Find where the given text appears and provide that cell's center as (X, Y) coordinate. 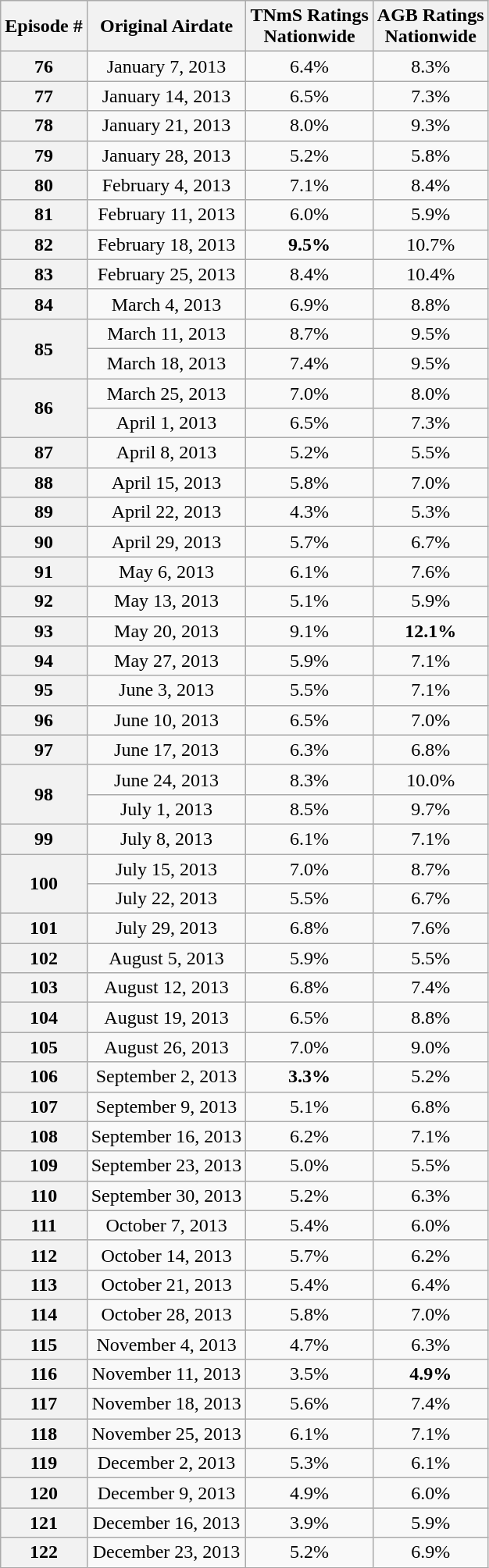
September 16, 2013 (166, 1136)
September 30, 2013 (166, 1196)
86 (44, 408)
108 (44, 1136)
10.0% (430, 779)
December 23, 2013 (166, 1552)
January 21, 2013 (166, 126)
February 11, 2013 (166, 215)
March 18, 2013 (166, 363)
April 22, 2013 (166, 512)
83 (44, 274)
79 (44, 155)
114 (44, 1314)
94 (44, 661)
January 7, 2013 (166, 66)
78 (44, 126)
121 (44, 1523)
December 16, 2013 (166, 1523)
76 (44, 66)
Episode # (44, 27)
107 (44, 1107)
June 17, 2013 (166, 750)
113 (44, 1285)
February 25, 2013 (166, 274)
81 (44, 215)
September 23, 2013 (166, 1166)
3.3% (309, 1077)
December 9, 2013 (166, 1493)
July 1, 2013 (166, 809)
102 (44, 958)
AGB RatingsNationwide (430, 27)
95 (44, 690)
June 10, 2013 (166, 720)
4.3% (309, 512)
July 8, 2013 (166, 839)
110 (44, 1196)
85 (44, 348)
October 21, 2013 (166, 1285)
April 15, 2013 (166, 483)
July 22, 2013 (166, 899)
117 (44, 1404)
118 (44, 1434)
May 13, 2013 (166, 601)
82 (44, 244)
88 (44, 483)
103 (44, 988)
9.0% (430, 1047)
September 2, 2013 (166, 1077)
96 (44, 720)
92 (44, 601)
October 14, 2013 (166, 1255)
March 11, 2013 (166, 333)
9.1% (309, 631)
August 12, 2013 (166, 988)
116 (44, 1374)
March 4, 2013 (166, 304)
January 14, 2013 (166, 96)
97 (44, 750)
August 26, 2013 (166, 1047)
Original Airdate (166, 27)
9.3% (430, 126)
December 2, 2013 (166, 1463)
May 6, 2013 (166, 572)
January 28, 2013 (166, 155)
August 19, 2013 (166, 1017)
5.6% (309, 1404)
98 (44, 794)
91 (44, 572)
August 5, 2013 (166, 958)
March 25, 2013 (166, 393)
October 28, 2013 (166, 1314)
3.9% (309, 1523)
122 (44, 1552)
100 (44, 884)
105 (44, 1047)
106 (44, 1077)
September 9, 2013 (166, 1107)
112 (44, 1255)
November 4, 2013 (166, 1344)
120 (44, 1493)
101 (44, 928)
May 27, 2013 (166, 661)
93 (44, 631)
9.7% (430, 809)
90 (44, 542)
5.0% (309, 1166)
June 24, 2013 (166, 779)
77 (44, 96)
May 20, 2013 (166, 631)
June 3, 2013 (166, 690)
87 (44, 453)
10.7% (430, 244)
104 (44, 1017)
February 4, 2013 (166, 185)
111 (44, 1225)
April 1, 2013 (166, 423)
10.4% (430, 274)
8.5% (309, 809)
April 8, 2013 (166, 453)
July 15, 2013 (166, 869)
July 29, 2013 (166, 928)
80 (44, 185)
89 (44, 512)
4.7% (309, 1344)
TNmS RatingsNationwide (309, 27)
November 25, 2013 (166, 1434)
109 (44, 1166)
115 (44, 1344)
February 18, 2013 (166, 244)
October 7, 2013 (166, 1225)
99 (44, 839)
November 11, 2013 (166, 1374)
119 (44, 1463)
April 29, 2013 (166, 542)
12.1% (430, 631)
3.5% (309, 1374)
84 (44, 304)
November 18, 2013 (166, 1404)
